Provide the [x, y] coordinate of the cell's center where the given text is located.  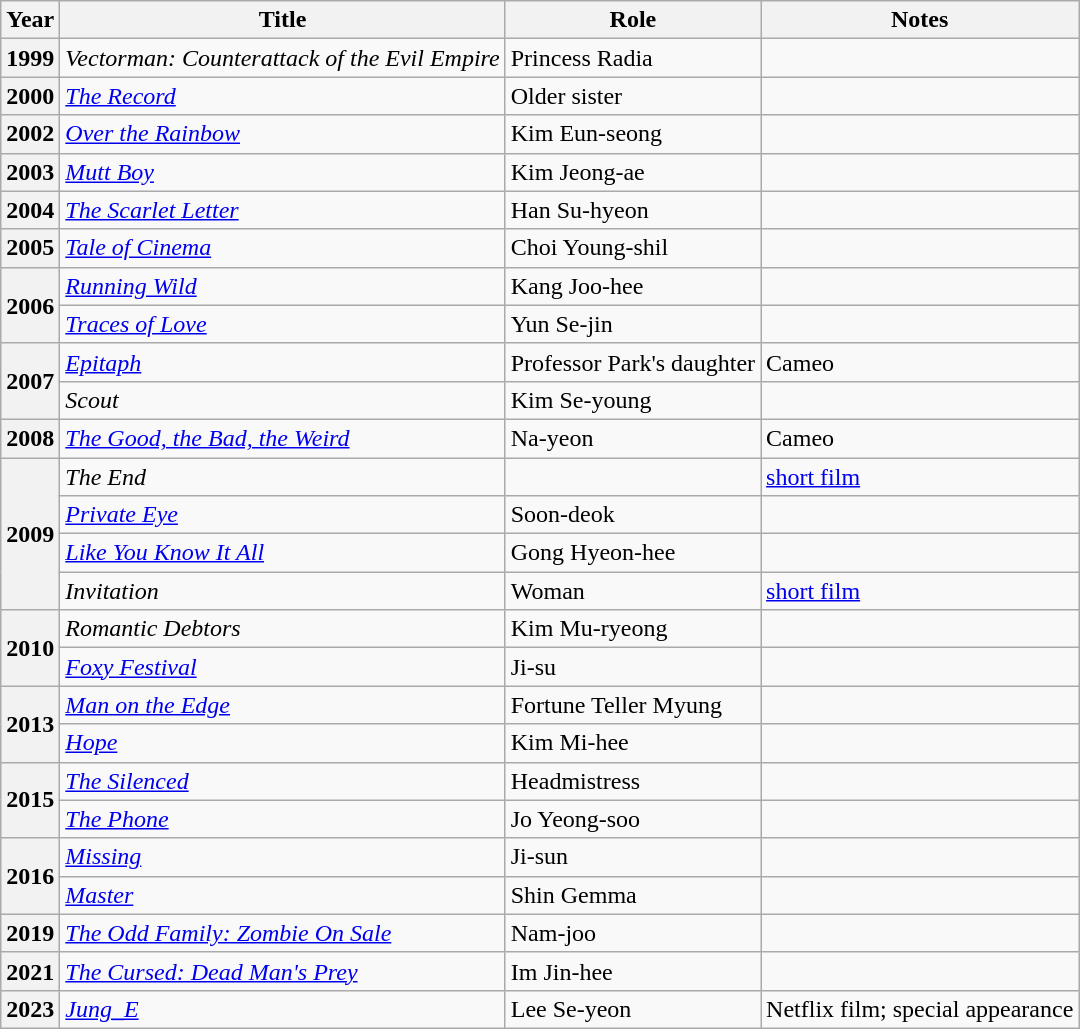
The End [282, 477]
2003 [30, 172]
The Cursed: Dead Man's Prey [282, 971]
Im Jin-hee [632, 971]
2010 [30, 648]
2007 [30, 381]
Kim Eun-seong [632, 134]
Woman [632, 591]
Ji-sun [632, 857]
Kim Mi-hee [632, 743]
The Silenced [282, 781]
Running Wild [282, 286]
2008 [30, 438]
2023 [30, 1009]
2015 [30, 800]
Princess Radia [632, 58]
2009 [30, 534]
Mutt Boy [282, 172]
2019 [30, 933]
2016 [30, 876]
Kang Joo-hee [632, 286]
Notes [920, 20]
Older sister [632, 96]
The Phone [282, 819]
Vectorman: Counterattack of the Evil Empire [282, 58]
Gong Hyeon-hee [632, 553]
1999 [30, 58]
2002 [30, 134]
Shin Gemma [632, 895]
Fortune Teller Myung [632, 705]
Epitaph [282, 362]
Kim Mu-ryeong [632, 629]
Ji-su [632, 667]
Jung_E [282, 1009]
The Scarlet Letter [282, 210]
Choi Young-shil [632, 248]
Invitation [282, 591]
The Good, the Bad, the Weird [282, 438]
Missing [282, 857]
Foxy Festival [282, 667]
Jo Yeong-soo [632, 819]
Lee Se-yeon [632, 1009]
Over the Rainbow [282, 134]
The Odd Family: Zombie On Sale [282, 933]
Soon-deok [632, 515]
Kim Se-young [632, 400]
2000 [30, 96]
2013 [30, 724]
Romantic Debtors [282, 629]
Netflix film; special appearance [920, 1009]
Han Su-hyeon [632, 210]
Master [282, 895]
Man on the Edge [282, 705]
Title [282, 20]
Hope [282, 743]
Scout [282, 400]
Na-yeon [632, 438]
2006 [30, 305]
Tale of Cinema [282, 248]
Yun Se-jin [632, 324]
2004 [30, 210]
Professor Park's daughter [632, 362]
Private Eye [282, 515]
The Record [282, 96]
Like You Know It All [282, 553]
Year [30, 20]
2005 [30, 248]
2021 [30, 971]
Traces of Love [282, 324]
Kim Jeong-ae [632, 172]
Headmistress [632, 781]
Role [632, 20]
Nam-joo [632, 933]
